Find where the given text appears and provide that cell's center as (X, Y) coordinate. 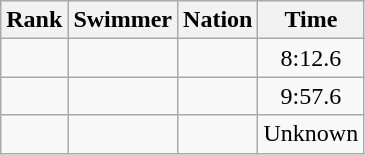
Rank (34, 20)
Unknown (311, 134)
Swimmer (123, 20)
8:12.6 (311, 58)
Nation (218, 20)
9:57.6 (311, 96)
Time (311, 20)
